Extract the [X, Y] coordinate from the center of the cell holding the provided text.  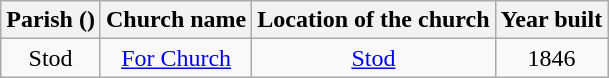
For Church [176, 58]
Church name [176, 20]
Location of the church [374, 20]
1846 [552, 58]
Year built [552, 20]
Parish () [51, 20]
